Return the (x, y) coordinate for the center point of the cell that contains the specified text.  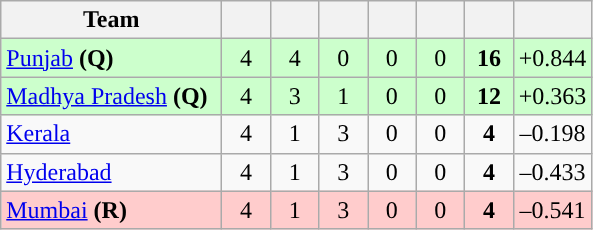
–0.433 (552, 172)
Kerala (112, 134)
–0.198 (552, 134)
Mumbai (R) (112, 210)
Team (112, 20)
+0.844 (552, 58)
12 (490, 96)
Madhya Pradesh (Q) (112, 96)
16 (490, 58)
–0.541 (552, 210)
Punjab (Q) (112, 58)
+0.363 (552, 96)
Hyderabad (112, 172)
